Detect which cell encompasses the target text, then output its (X, Y) center coordinate. 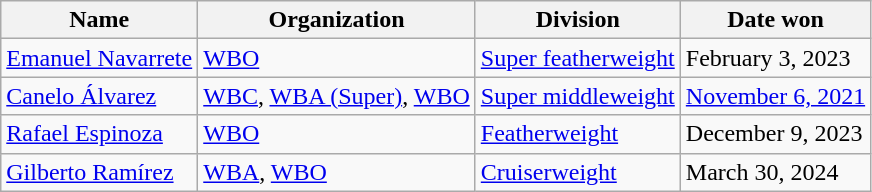
Organization (337, 20)
Gilberto Ramírez (100, 172)
Featherweight (578, 134)
Date won (775, 20)
WBA, WBO (337, 172)
Cruiserweight (578, 172)
November 6, 2021 (775, 96)
December 9, 2023 (775, 134)
Division (578, 20)
WBC, WBA (Super), WBO (337, 96)
February 3, 2023 (775, 58)
Canelo Álvarez (100, 96)
March 30, 2024 (775, 172)
Super middleweight (578, 96)
Rafael Espinoza (100, 134)
Emanuel Navarrete (100, 58)
Super featherweight (578, 58)
Name (100, 20)
